Find where the given text appears and provide that cell's center as (x, y) coordinate. 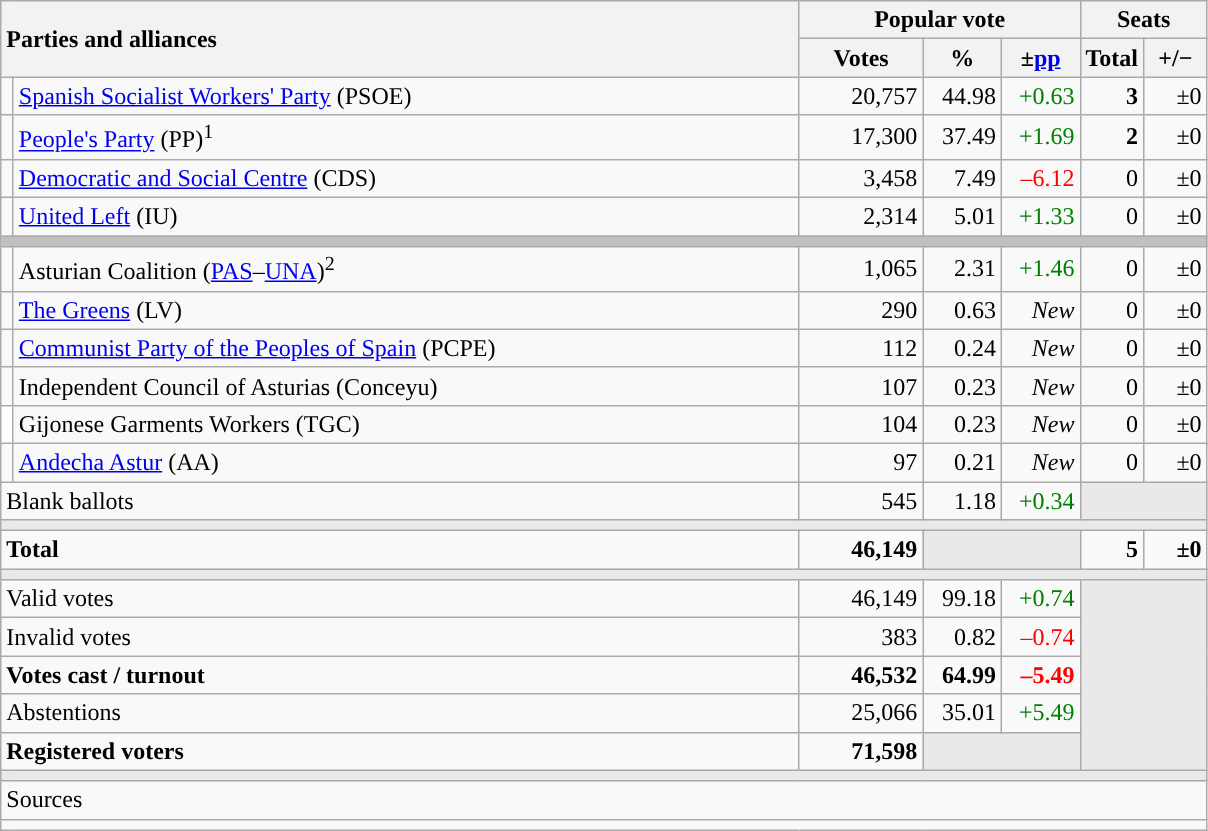
5 (1112, 550)
Seats (1144, 20)
+0.63 (1040, 96)
35.01 (962, 713)
Valid votes (400, 599)
7.49 (962, 178)
0.24 (962, 348)
Democratic and Social Centre (CDS) (406, 178)
Invalid votes (400, 637)
+0.74 (1040, 599)
112 (861, 348)
Votes (861, 58)
People's Party (PP)1 (406, 138)
+5.49 (1040, 713)
5.01 (962, 217)
Parties and alliances (400, 39)
64.99 (962, 675)
0.82 (962, 637)
United Left (IU) (406, 217)
–5.49 (1040, 675)
–6.12 (1040, 178)
3,458 (861, 178)
2 (1112, 138)
0.63 (962, 310)
104 (861, 424)
The Greens (LV) (406, 310)
Independent Council of Asturias (Conceyu) (406, 386)
1.18 (962, 501)
% (962, 58)
+/− (1176, 58)
Blank ballots (400, 501)
Registered voters (400, 751)
Spanish Socialist Workers' Party (PSOE) (406, 96)
Gijonese Garments Workers (TGC) (406, 424)
17,300 (861, 138)
37.49 (962, 138)
0.21 (962, 462)
3 (1112, 96)
Popular vote (940, 20)
20,757 (861, 96)
Andecha Astur (AA) (406, 462)
–0.74 (1040, 637)
2,314 (861, 217)
2.31 (962, 270)
71,598 (861, 751)
+0.34 (1040, 501)
107 (861, 386)
545 (861, 501)
Votes cast / turnout (400, 675)
1,065 (861, 270)
Abstentions (400, 713)
383 (861, 637)
97 (861, 462)
+1.46 (1040, 270)
46,532 (861, 675)
±pp (1040, 58)
Sources (604, 800)
Communist Party of the Peoples of Spain (PCPE) (406, 348)
25,066 (861, 713)
Asturian Coalition (PAS–UNA)2 (406, 270)
+1.69 (1040, 138)
99.18 (962, 599)
+1.33 (1040, 217)
290 (861, 310)
44.98 (962, 96)
